Provide the (x, y) coordinate of the cell's center where the given text is located.  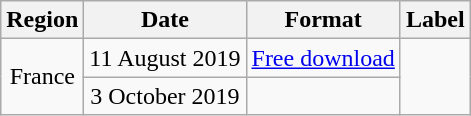
Date (165, 20)
3 October 2019 (165, 96)
Region (42, 20)
Format (323, 20)
France (42, 77)
11 August 2019 (165, 58)
Free download (323, 58)
Label (435, 20)
